Search for the cell housing the specified text and yield its [X, Y] center coordinate. 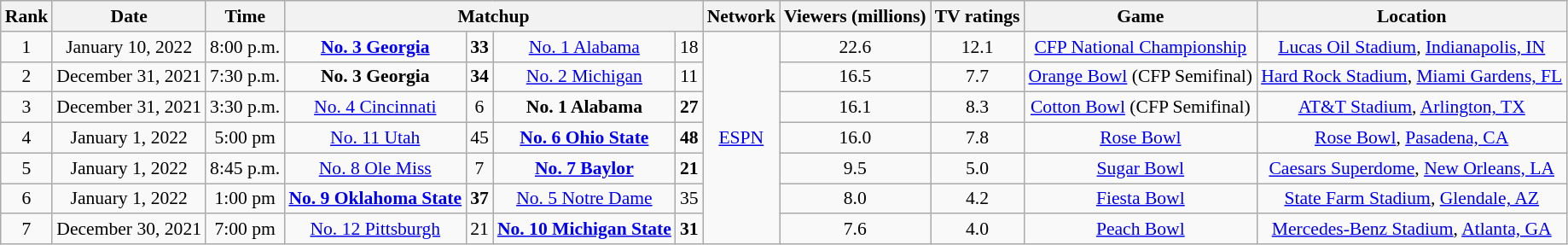
22.6 [855, 47]
48 [689, 138]
Hard Rock Stadium, Miami Gardens, FL [1411, 77]
Game [1141, 16]
4.2 [978, 199]
27 [689, 108]
18 [689, 47]
31 [689, 230]
Fiesta Bowl [1141, 199]
33 [479, 47]
45 [479, 138]
Orange Bowl (CFP Semifinal) [1141, 77]
7.6 [855, 230]
TV ratings [978, 16]
Viewers (millions) [855, 16]
No. 6 Ohio State [584, 138]
No. 12 Pittsburgh [375, 230]
Date [129, 16]
8.0 [855, 199]
ESPN [741, 138]
5:00 pm [245, 138]
No. 2 Michigan [584, 77]
Matchup [493, 16]
No. 5 Notre Dame [584, 199]
11 [689, 77]
Mercedes-Benz Stadium, Atlanta, GA [1411, 230]
1 [27, 47]
No. 7 Baylor [584, 168]
5 [27, 168]
Sugar Bowl [1141, 168]
Rank [27, 16]
Location [1411, 16]
4 [27, 138]
Peach Bowl [1141, 230]
34 [479, 77]
7:00 pm [245, 230]
State Farm Stadium, Glendale, AZ [1411, 199]
8.3 [978, 108]
No. 8 Ole Miss [375, 168]
9.5 [855, 168]
1:00 pm [245, 199]
35 [689, 199]
16.0 [855, 138]
Caesars Superdome, New Orleans, LA [1411, 168]
No. 4 Cincinnati [375, 108]
7.8 [978, 138]
AT&T Stadium, Arlington, TX [1411, 108]
Lucas Oil Stadium, Indianapolis, IN [1411, 47]
Rose Bowl [1141, 138]
No. 9 Oklahoma State [375, 199]
January 10, 2022 [129, 47]
3:30 p.m. [245, 108]
December 30, 2021 [129, 230]
Network [741, 16]
8:45 p.m. [245, 168]
37 [479, 199]
Time [245, 16]
16.1 [855, 108]
2 [27, 77]
No. 11 Utah [375, 138]
3 [27, 108]
16.5 [855, 77]
5.0 [978, 168]
7:30 p.m. [245, 77]
7.7 [978, 77]
Rose Bowl, Pasadena, CA [1411, 138]
4.0 [978, 230]
12.1 [978, 47]
CFP National Championship [1141, 47]
Cotton Bowl (CFP Semifinal) [1141, 108]
8:00 p.m. [245, 47]
No. 10 Michigan State [584, 230]
